Search for the cell housing the specified text and yield its (X, Y) center coordinate. 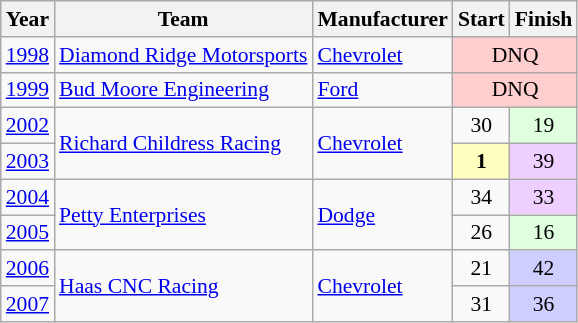
39 (544, 162)
Start (482, 19)
19 (544, 126)
21 (482, 269)
26 (482, 233)
Dodge (382, 214)
34 (482, 197)
30 (482, 126)
2006 (28, 269)
Year (28, 19)
Manufacturer (382, 19)
42 (544, 269)
1999 (28, 90)
33 (544, 197)
1 (482, 162)
36 (544, 304)
Team (183, 19)
2007 (28, 304)
31 (482, 304)
Ford (382, 90)
Bud Moore Engineering (183, 90)
2003 (28, 162)
Diamond Ridge Motorsports (183, 55)
2005 (28, 233)
1998 (28, 55)
2004 (28, 197)
Richard Childress Racing (183, 144)
Finish (544, 19)
2002 (28, 126)
16 (544, 233)
Petty Enterprises (183, 214)
Haas CNC Racing (183, 286)
